Identify which cell holds the provided text, then report its (x, y) central coordinate. 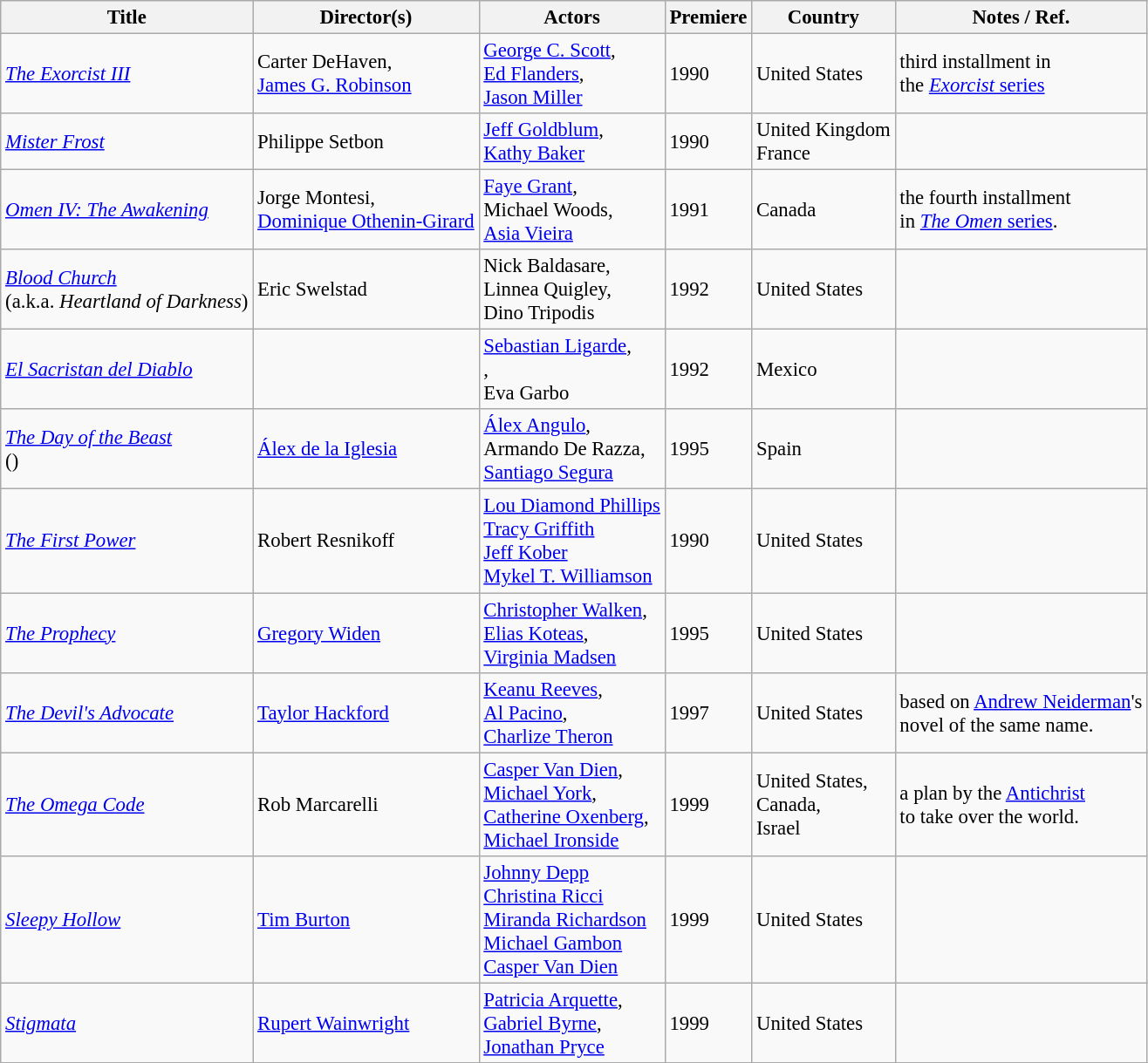
Spain (823, 450)
Lou Diamond PhillipsTracy GriffithJeff KoberMykel T. Williamson (572, 541)
United States, Canada, Israel (823, 804)
Jorge Montesi, Dominique Othenin-Girard (366, 210)
Country (823, 17)
Mexico (823, 370)
Notes / Ref. (1021, 17)
Title (127, 17)
Philippe Setbon (366, 141)
Director(s) (366, 17)
Taylor Hackford (366, 712)
Sleepy Hollow (127, 919)
Rupert Wainwright (366, 1023)
Eric Swelstad (366, 290)
Mister Frost (127, 141)
Christopher Walken, Elias Koteas,Virginia Madsen (572, 633)
Faye Grant, Michael Woods, Asia Vieira (572, 210)
The Prophecy (127, 633)
Stigmata (127, 1023)
Álex de la Iglesia (366, 450)
1997 (708, 712)
Omen IV: The Awakening (127, 210)
the fourth installment in The Omen series. (1021, 210)
Sebastian Ligarde, , Eva Garbo (572, 370)
third installment in the Exorcist series (1021, 74)
Premiere (708, 17)
Álex Angulo, Armando De Razza,Santiago Segura (572, 450)
based on Andrew Neiderman's novel of the same name. (1021, 712)
Blood Church (a.k.a. Heartland of Darkness) (127, 290)
Carter DeHaven, James G. Robinson (366, 74)
Keanu Reeves, Al Pacino, Charlize Theron (572, 712)
George C. Scott, Ed Flanders, Jason Miller (572, 74)
The First Power (127, 541)
Actors (572, 17)
1991 (708, 210)
United Kingdom France (823, 141)
Canada (823, 210)
Nick Baldasare, Linnea Quigley, Dino Tripodis (572, 290)
Robert Resnikoff (366, 541)
Rob Marcarelli (366, 804)
a plan by the Antichrist to take over the world. (1021, 804)
The Exorcist III (127, 74)
Jeff Goldblum, Kathy Baker (572, 141)
El Sacristan del Diablo (127, 370)
Gregory Widen (366, 633)
Johnny DeppChristina RicciMiranda RichardsonMichael GambonCasper Van Dien (572, 919)
Tim Burton (366, 919)
Casper Van Dien, Michael York, Catherine Oxenberg, Michael Ironside (572, 804)
The Day of the Beast () (127, 450)
The Devil's Advocate (127, 712)
Patricia Arquette, Gabriel Byrne, Jonathan Pryce (572, 1023)
The Omega Code (127, 804)
